Search for the cell housing the specified text and yield its (X, Y) center coordinate. 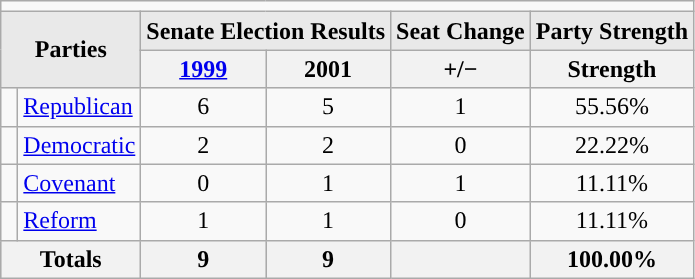
55.56% (612, 107)
+/− (461, 69)
Strength (612, 69)
5 (328, 107)
6 (204, 107)
2001 (328, 69)
100.00% (612, 259)
Democratic (80, 145)
Totals (71, 259)
Republican (80, 107)
Seat Change (461, 31)
Covenant (80, 183)
Senate Election Results (266, 31)
Party Strength (612, 31)
1999 (204, 69)
Reform (80, 221)
22.22% (612, 145)
Parties (71, 50)
